Find where the given text appears and provide that cell's center as [x, y] coordinate. 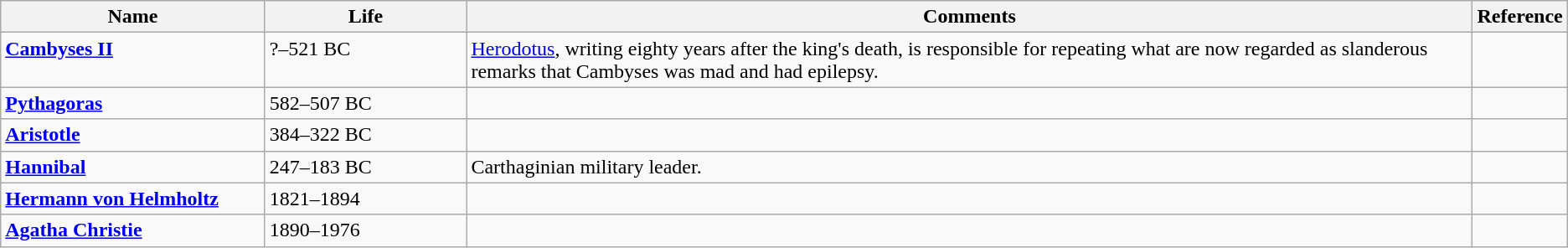
384–322 BC [365, 135]
Name [132, 17]
Reference [1519, 17]
Comments [970, 17]
Agatha Christie [132, 230]
582–507 BC [365, 103]
247–183 BC [365, 167]
Pythagoras [132, 103]
Life [365, 17]
Hannibal [132, 167]
1890–1976 [365, 230]
Aristotle [132, 135]
?–521 BC [365, 60]
1821–1894 [365, 199]
Cambyses II [132, 60]
Carthaginian military leader. [970, 167]
Hermann von Helmholtz [132, 199]
